Provide the [X, Y] coordinate of the cell's center where the given text is located.  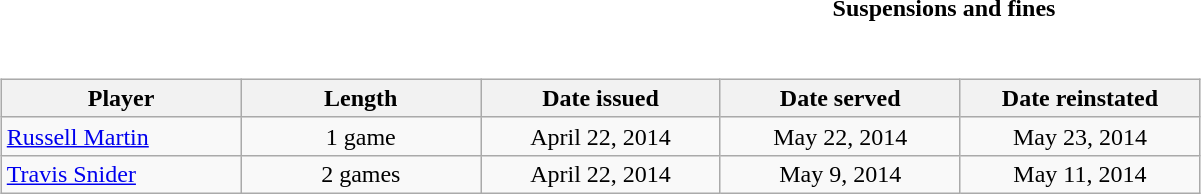
May 11, 2014 [1080, 174]
Travis Snider [121, 174]
Player [121, 98]
May 23, 2014 [1080, 136]
Russell Martin [121, 136]
Date reinstated [1080, 98]
Length [361, 98]
Date served [840, 98]
May 22, 2014 [840, 136]
2 games [361, 174]
Date issued [601, 98]
May 9, 2014 [840, 174]
1 game [361, 136]
